Return [X, Y] of the center of cell containing provided text 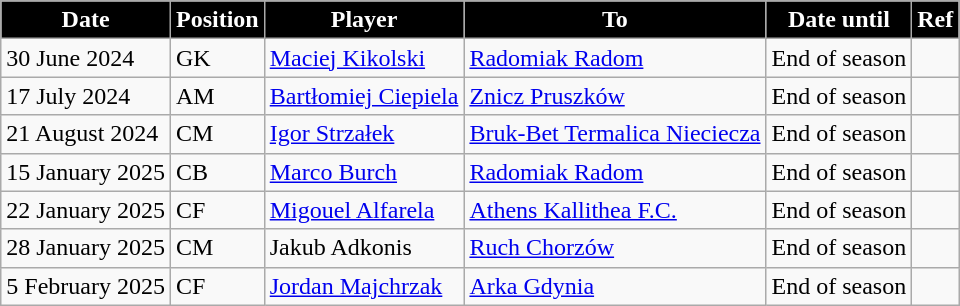
Maciej Kikolski [364, 58]
Ref [936, 20]
Znicz Pruszków [615, 96]
Position [217, 20]
30 June 2024 [86, 58]
CB [217, 172]
21 August 2024 [86, 134]
AM [217, 96]
28 January 2025 [86, 248]
5 February 2025 [86, 286]
17 July 2024 [86, 96]
Date [86, 20]
GK [217, 58]
Migouel Alfarela [364, 210]
To [615, 20]
Arka Gdynia [615, 286]
Igor Strzałek [364, 134]
Jakub Adkonis [364, 248]
22 January 2025 [86, 210]
Date until [839, 20]
Bruk-Bet Termalica Nieciecza [615, 134]
Marco Burch [364, 172]
15 January 2025 [86, 172]
Jordan Majchrzak [364, 286]
Athens Kallithea F.C. [615, 210]
Bartłomiej Ciepiela [364, 96]
Ruch Chorzów [615, 248]
Player [364, 20]
